Determine the (x, y) coordinate at the center of the cell enclosing the given text.  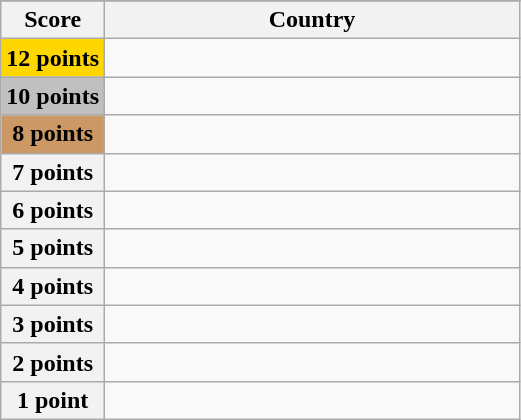
8 points (53, 134)
5 points (53, 248)
10 points (53, 96)
6 points (53, 210)
4 points (53, 286)
Score (53, 20)
1 point (53, 400)
3 points (53, 324)
2 points (53, 362)
12 points (53, 58)
Country (312, 20)
7 points (53, 172)
